Pinpoint the cell where the given text exists, returning its (x, y) midpoint coordinate. 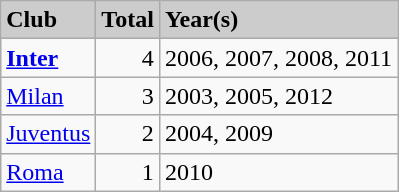
4 (128, 58)
2003, 2005, 2012 (278, 96)
Club (48, 20)
2004, 2009 (278, 134)
1 (128, 172)
3 (128, 96)
Total (128, 20)
Year(s) (278, 20)
2010 (278, 172)
Inter (48, 58)
2 (128, 134)
Roma (48, 172)
Milan (48, 96)
2006, 2007, 2008, 2011 (278, 58)
Juventus (48, 134)
